Extract the [X, Y] coordinate from the center of the cell holding the provided text.  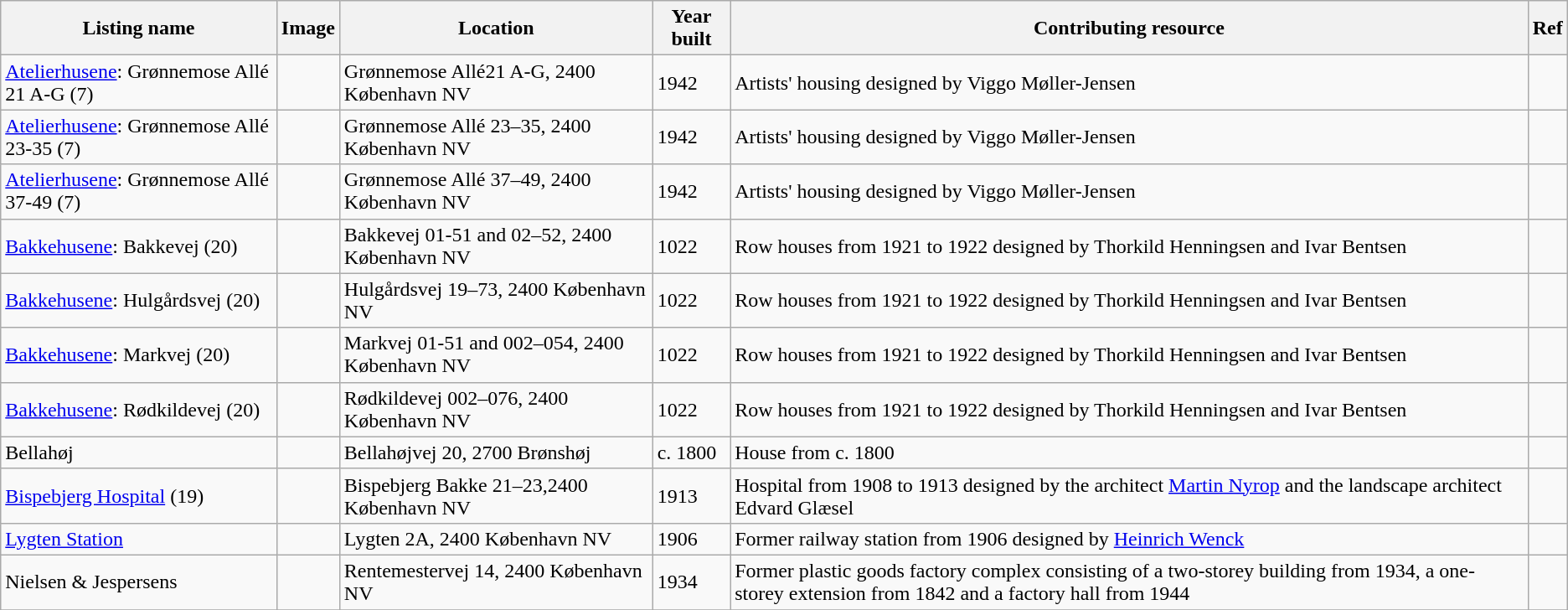
c. 1800 [692, 452]
Image [308, 28]
Atelierhusene: Grønnemose Allé 37-49 (7) [139, 191]
Grønnemose Allé21 A-G, 2400 København NV [496, 82]
Contributing resource [1129, 28]
Bispebjerg Bakke 21–23,2400 København NV [496, 496]
1906 [692, 539]
House from c. 1800 [1129, 452]
Bispebjerg Hospital (19) [139, 496]
Rødkildevej 002–076, 2400 København NV [496, 409]
Bakkehusene: Rødkildevej (20) [139, 409]
Ref [1548, 28]
Rentemestervej 14, 2400 København NV [496, 582]
Former plastic goods factory complex consisting of a two-storey building from 1934, a one-storey extension from 1842 and a factory hall from 1944 [1129, 582]
Nielsen & Jespersens [139, 582]
Atelierhusene: Grønnemose Allé 21 A-G (7) [139, 82]
Hulgårdsvej 19–73, 2400 København NV [496, 300]
Grønnemose Allé 23–35, 2400 København NV [496, 137]
Lygten 2A, 2400 København NV [496, 539]
Markvej 01-51 and 002–054, 2400 København NV [496, 355]
1934 [692, 582]
Bellahøjvej 20, 2700 Brønshøj [496, 452]
Bellahøj [139, 452]
Bakkehusene: Bakkevej (20) [139, 246]
Bakkevej 01-51 and 02–52, 2400 København NV [496, 246]
Bakkehusene: Markvej (20) [139, 355]
Atelierhusene: Grønnemose Allé 23-35 (7) [139, 137]
Bakkehusene: Hulgårdsvej (20) [139, 300]
Listing name [139, 28]
1913 [692, 496]
Former railway station from 1906 designed by Heinrich Wenck [1129, 539]
Lygten Station [139, 539]
Hospital from 1908 to 1913 designed by the architect Martin Nyrop and the landscape architect Edvard Glæsel [1129, 496]
Grønnemose Allé 37–49, 2400 København NV [496, 191]
Location [496, 28]
Year built [692, 28]
